Find where the given text appears and provide that cell's center as (x, y) coordinate. 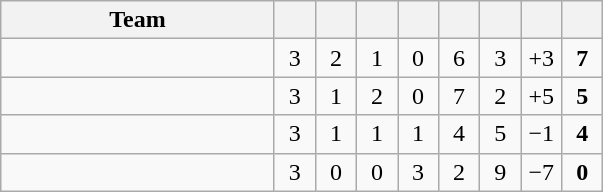
Team (138, 20)
−1 (542, 134)
+3 (542, 58)
−7 (542, 172)
6 (460, 58)
+5 (542, 96)
9 (500, 172)
